Extract the [x, y] coordinate from the center of the cell holding the provided text.  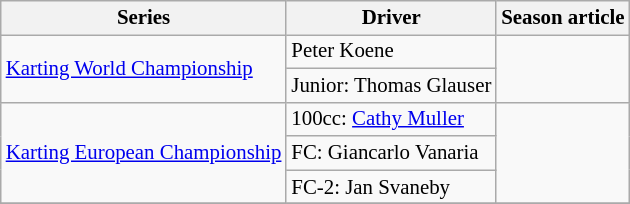
Series [144, 18]
FC-2: Jan Svaneby [391, 187]
Driver [391, 18]
Karting European Championship [144, 153]
Peter Koene [391, 51]
FC: Giancarlo Vanaria [391, 153]
Junior: Thomas Glauser [391, 85]
100cc: Cathy Muller [391, 119]
Season article [562, 18]
Karting World Championship [144, 68]
